Return the (x, y) coordinate for the center point of the cell that contains the specified text.  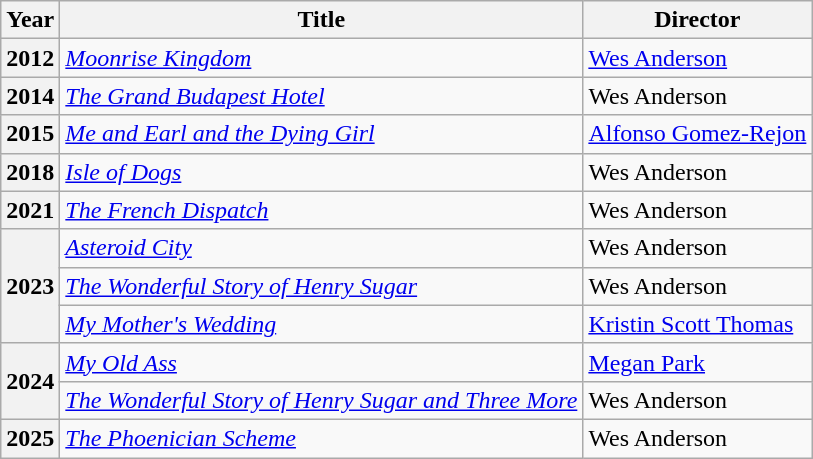
Alfonso Gomez-Rejon (698, 134)
Title (322, 20)
Isle of Dogs (322, 172)
Me and Earl and the Dying Girl (322, 134)
2023 (30, 286)
2025 (30, 438)
The Grand Budapest Hotel (322, 96)
The French Dispatch (322, 210)
Director (698, 20)
My Old Ass (322, 362)
2021 (30, 210)
The Phoenician Scheme (322, 438)
2018 (30, 172)
The Wonderful Story of Henry Sugar (322, 286)
My Mother's Wedding (322, 324)
2014 (30, 96)
Moonrise Kingdom (322, 58)
2015 (30, 134)
Asteroid City (322, 248)
Kristin Scott Thomas (698, 324)
Year (30, 20)
Megan Park (698, 362)
The Wonderful Story of Henry Sugar and Three More (322, 400)
2024 (30, 381)
2012 (30, 58)
